From the cell containing the given text, extract its center point as (x, y) coordinate. 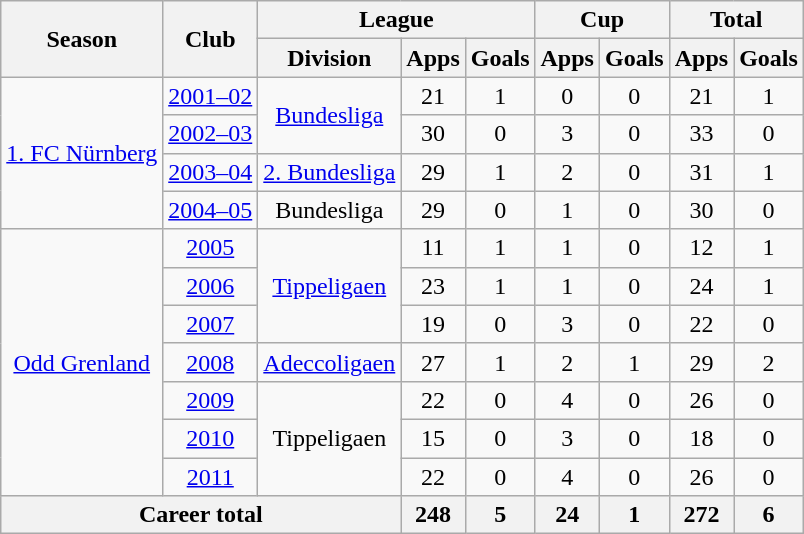
Club (210, 39)
2011 (210, 477)
15 (433, 438)
23 (433, 286)
19 (433, 324)
5 (500, 515)
Career total (201, 515)
2007 (210, 324)
2003–04 (210, 172)
11 (433, 248)
League (396, 20)
Division (330, 58)
Odd Grenland (82, 362)
2009 (210, 400)
18 (701, 438)
31 (701, 172)
2004–05 (210, 210)
6 (769, 515)
2005 (210, 248)
248 (433, 515)
Season (82, 39)
1. FC Nürnberg (82, 153)
33 (701, 134)
27 (433, 362)
2002–03 (210, 134)
Adeccoligaen (330, 362)
2010 (210, 438)
2006 (210, 286)
Cup (602, 20)
Total (736, 20)
12 (701, 248)
2008 (210, 362)
2001–02 (210, 96)
2. Bundesliga (330, 172)
272 (701, 515)
